Find where the given text appears and provide that cell's center as (X, Y) coordinate. 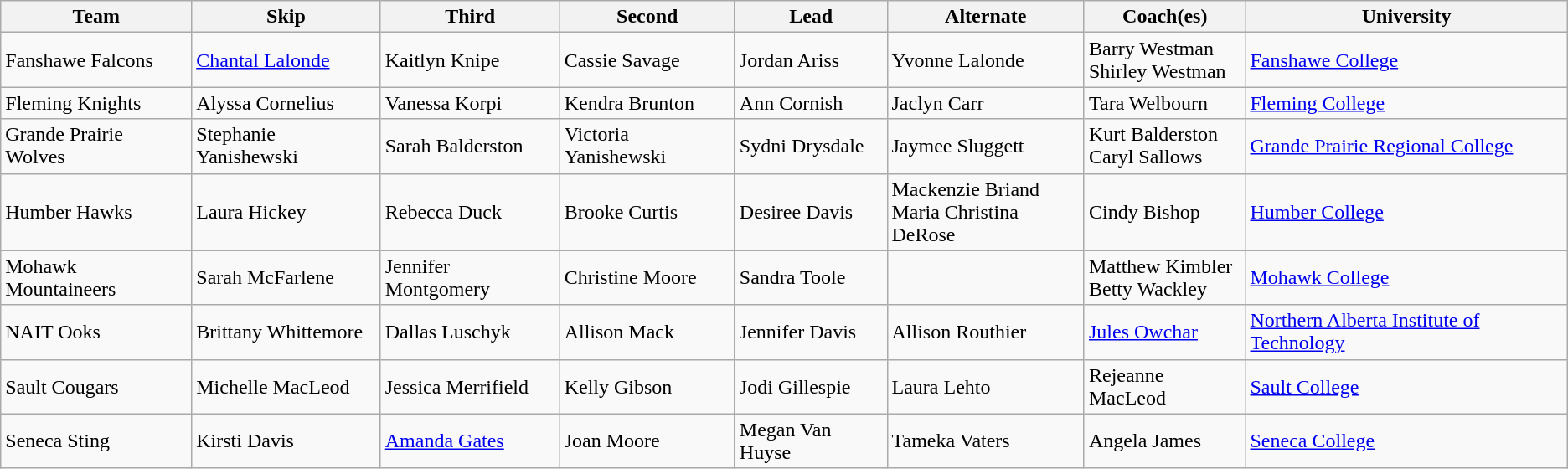
Tameka Vaters (985, 441)
Kendra Brunton (647, 103)
Megan Van Huyse (811, 441)
Cindy Bishop (1164, 212)
Barry WestmanShirley Westman (1164, 60)
Allison Mack (647, 332)
Matthew KimblerBetty Wackley (1164, 278)
Grande Prairie Wolves (96, 146)
Victoria Yanishewski (647, 146)
Fanshawe College (1406, 60)
Vanessa Korpi (470, 103)
Northern Alberta Institute of Technology (1406, 332)
Seneca College (1406, 441)
Laura Lehto (985, 387)
Kurt BalderstonCaryl Sallows (1164, 146)
Brittany Whittemore (286, 332)
Alternate (985, 17)
Coach(es) (1164, 17)
Ann Cornish (811, 103)
Michelle MacLeod (286, 387)
Grande Prairie Regional College (1406, 146)
Jessica Merrifield (470, 387)
Sault Cougars (96, 387)
Jodi Gillespie (811, 387)
Jennifer Montgomery (470, 278)
Skip (286, 17)
Fleming College (1406, 103)
Jordan Ariss (811, 60)
Dallas Luschyk (470, 332)
University (1406, 17)
Jennifer Davis (811, 332)
Rebecca Duck (470, 212)
Sault College (1406, 387)
Allison Routhier (985, 332)
Second (647, 17)
Mackenzie BriandMaria Christina DeRose (985, 212)
Jaclyn Carr (985, 103)
Mohawk College (1406, 278)
NAIT Ooks (96, 332)
Yvonne Lalonde (985, 60)
Kirsti Davis (286, 441)
Stephanie Yanishewski (286, 146)
Sydni Drysdale (811, 146)
Jules Owchar (1164, 332)
Joan Moore (647, 441)
Desiree Davis (811, 212)
Sarah Balderston (470, 146)
Sarah McFarlene (286, 278)
Team (96, 17)
Angela James (1164, 441)
Jaymee Sluggett (985, 146)
Sandra Toole (811, 278)
Rejeanne MacLeod (1164, 387)
Seneca Sting (96, 441)
Alyssa Cornelius (286, 103)
Kaitlyn Knipe (470, 60)
Cassie Savage (647, 60)
Fleming Knights (96, 103)
Humber Hawks (96, 212)
Chantal Lalonde (286, 60)
Kelly Gibson (647, 387)
Third (470, 17)
Tara Welbourn (1164, 103)
Laura Hickey (286, 212)
Mohawk Mountaineers (96, 278)
Brooke Curtis (647, 212)
Christine Moore (647, 278)
Amanda Gates (470, 441)
Lead (811, 17)
Fanshawe Falcons (96, 60)
Humber College (1406, 212)
